Return the [x, y] coordinate for the center point of the cell that contains the specified text.  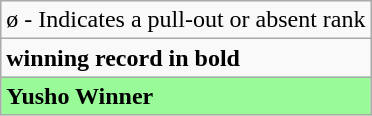
Yusho Winner [186, 96]
winning record in bold [186, 58]
ø - Indicates a pull-out or absent rank [186, 20]
